Search for the cell housing the specified text and yield its (X, Y) center coordinate. 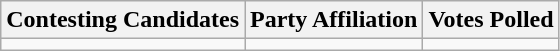
Contesting Candidates (123, 20)
Votes Polled (491, 20)
Party Affiliation (334, 20)
